Return [x, y] of the center of cell containing provided text 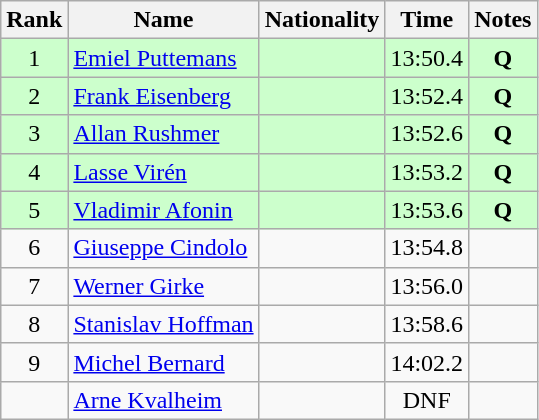
Notes [503, 20]
Michel Bernard [164, 362]
Allan Rushmer [164, 134]
6 [34, 248]
1 [34, 58]
9 [34, 362]
Frank Eisenberg [164, 96]
3 [34, 134]
8 [34, 324]
13:52.4 [427, 96]
4 [34, 172]
Vladimir Afonin [164, 210]
13:54.8 [427, 248]
13:52.6 [427, 134]
14:02.2 [427, 362]
Lasse Virén [164, 172]
Rank [34, 20]
5 [34, 210]
Time [427, 20]
Emiel Puttemans [164, 58]
DNF [427, 400]
13:53.6 [427, 210]
13:53.2 [427, 172]
Giuseppe Cindolo [164, 248]
Arne Kvalheim [164, 400]
Nationality [322, 20]
13:50.4 [427, 58]
Werner Girke [164, 286]
13:58.6 [427, 324]
13:56.0 [427, 286]
Stanislav Hoffman [164, 324]
7 [34, 286]
2 [34, 96]
Name [164, 20]
